Extract the (X, Y) coordinate from the center of the cell holding the provided text.  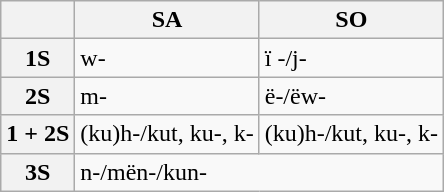
ï -/j- (351, 58)
n-/mën-/kun- (260, 172)
1 + 2S (38, 134)
w- (167, 58)
1S (38, 58)
ë-/ëw- (351, 96)
SO (351, 20)
SA (167, 20)
2S (38, 96)
3S (38, 172)
m- (167, 96)
